Locate the cell with the specified text and output its [x, y] center coordinate. 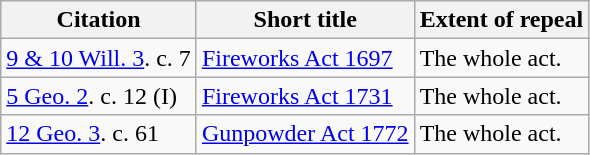
Fireworks Act 1697 [305, 58]
Citation [99, 20]
5 Geo. 2. c. 12 (I) [99, 96]
12 Geo. 3. c. 61 [99, 134]
Gunpowder Act 1772 [305, 134]
Extent of repeal [502, 20]
9 & 10 Will. 3. c. 7 [99, 58]
Short title [305, 20]
Fireworks Act 1731 [305, 96]
